Return (X, Y) of the center of cell containing provided text 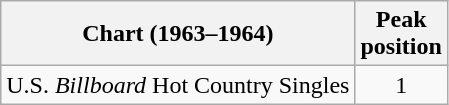
U.S. Billboard Hot Country Singles (178, 85)
Chart (1963–1964) (178, 34)
Peakposition (401, 34)
1 (401, 85)
